Identify which cell holds the provided text, then report its [x, y] central coordinate. 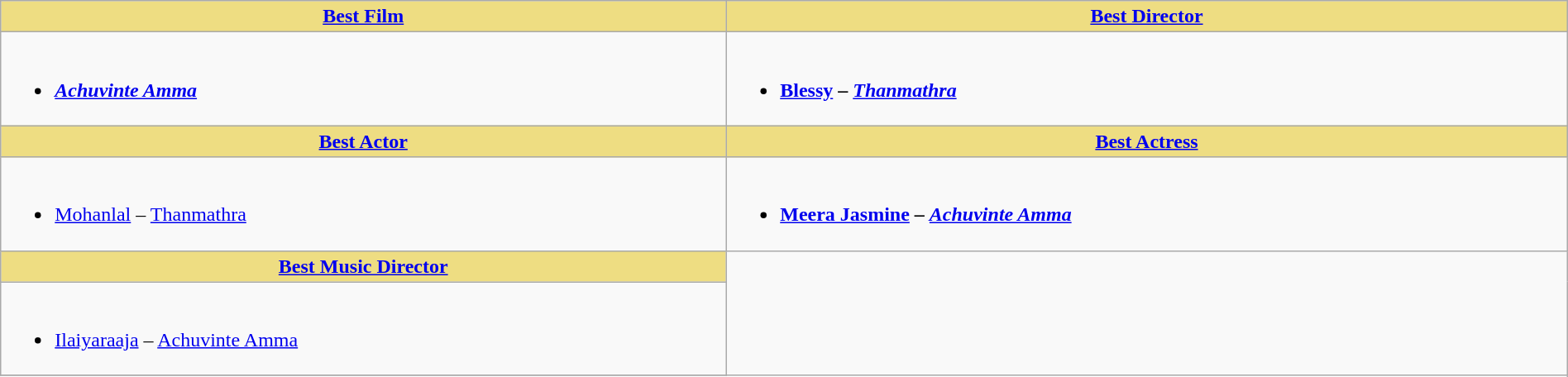
Mohanlal – Thanmathra [364, 203]
Best Actress [1147, 141]
Achuvinte Amma [364, 79]
Best Actor [364, 141]
Best Film [364, 17]
Best Music Director [364, 266]
Meera Jasmine – Achuvinte Amma [1147, 203]
Best Director [1147, 17]
Ilaiyaraaja – Achuvinte Amma [364, 329]
Blessy – Thanmathra [1147, 79]
